Capture the cell that displays the provided text and extract its [X, Y] central coordinate. 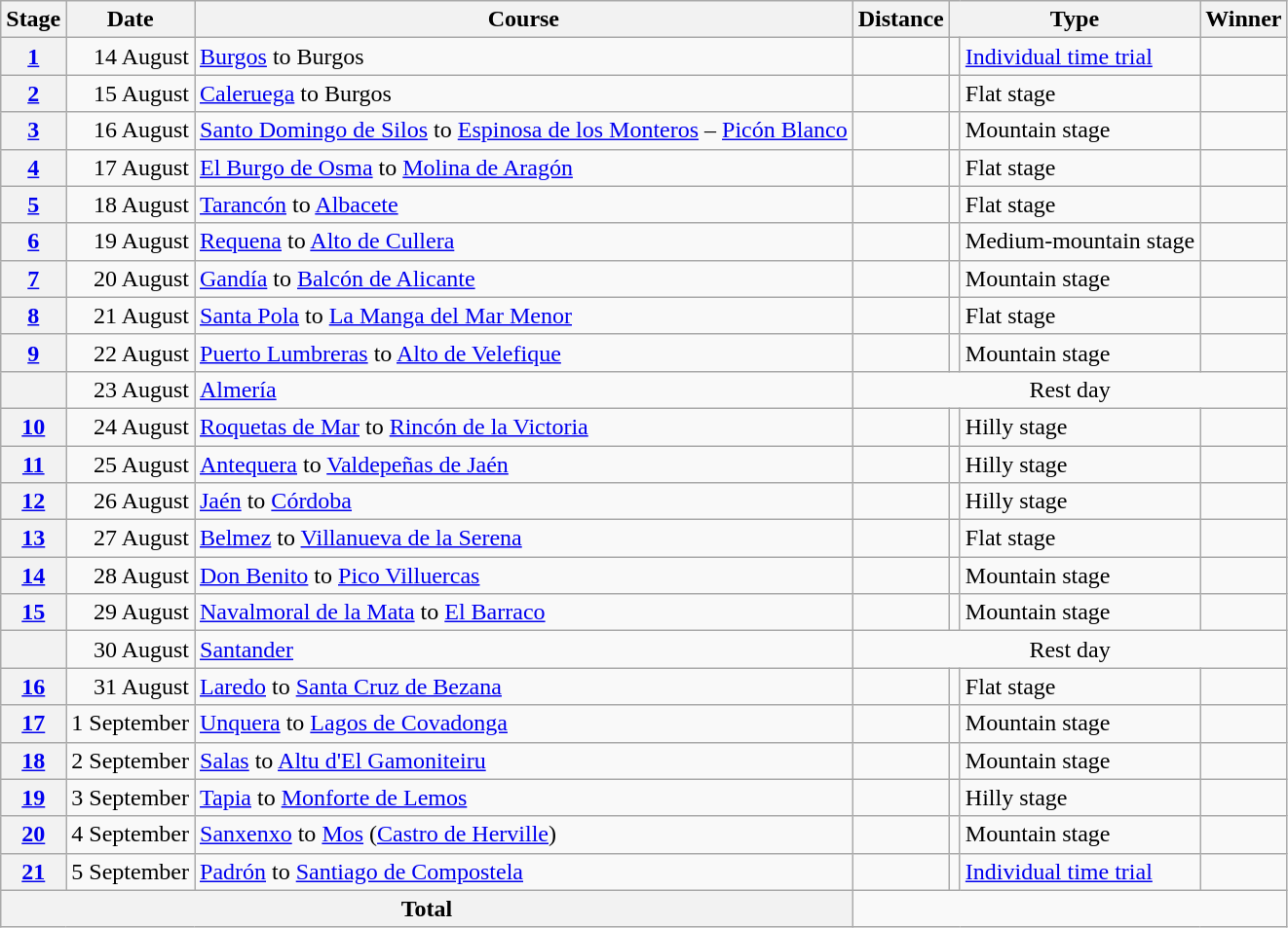
Antequera to Valdepeñas de Jaén [524, 464]
Belmez to Villanueva de la Serena [524, 538]
17 August [131, 167]
Requena to Alto de Cullera [524, 241]
11 [33, 464]
20 [33, 835]
Type [1074, 19]
5 [33, 204]
20 August [131, 278]
Almería [524, 390]
Winner [1243, 19]
Santa Pola to La Manga del Mar Menor [524, 316]
1 [33, 56]
8 [33, 316]
21 August [131, 316]
13 [33, 538]
Gandía to Balcón de Alicante [524, 278]
Date [131, 19]
Jaén to Córdoba [524, 501]
Stage [33, 19]
31 August [131, 687]
Unquera to Lagos de Covadonga [524, 724]
17 [33, 724]
18 August [131, 204]
Total [427, 909]
Medium-mountain stage [1080, 241]
23 August [131, 390]
18 [33, 761]
14 August [131, 56]
4 September [131, 835]
Burgos to Burgos [524, 56]
15 [33, 612]
Don Benito to Pico Villuercas [524, 575]
7 [33, 278]
4 [33, 167]
6 [33, 241]
21 [33, 872]
5 September [131, 872]
15 August [131, 93]
10 [33, 427]
12 [33, 501]
16 [33, 687]
Santander [524, 650]
Santo Domingo de Silos to Espinosa de los Monteros – Picón Blanco [524, 130]
24 August [131, 427]
Distance [900, 19]
16 August [131, 130]
9 [33, 353]
Navalmoral de la Mata to El Barraco [524, 612]
19 August [131, 241]
Tarancón to Albacete [524, 204]
22 August [131, 353]
3 [33, 130]
27 August [131, 538]
25 August [131, 464]
Roquetas de Mar to Rincón de la Victoria [524, 427]
29 August [131, 612]
3 September [131, 798]
1 September [131, 724]
Caleruega to Burgos [524, 93]
2 September [131, 761]
26 August [131, 501]
2 [33, 93]
30 August [131, 650]
El Burgo de Osma to Molina de Aragón [524, 167]
Course [524, 19]
28 August [131, 575]
Puerto Lumbreras to Alto de Velefique [524, 353]
14 [33, 575]
19 [33, 798]
Salas to Altu d'El Gamoniteiru [524, 761]
Tapia to Monforte de Lemos [524, 798]
Sanxenxo to Mos (Castro de Herville) [524, 835]
Laredo to Santa Cruz de Bezana [524, 687]
Padrón to Santiago de Compostela [524, 872]
